Capture the cell that displays the provided text and extract its [x, y] central coordinate. 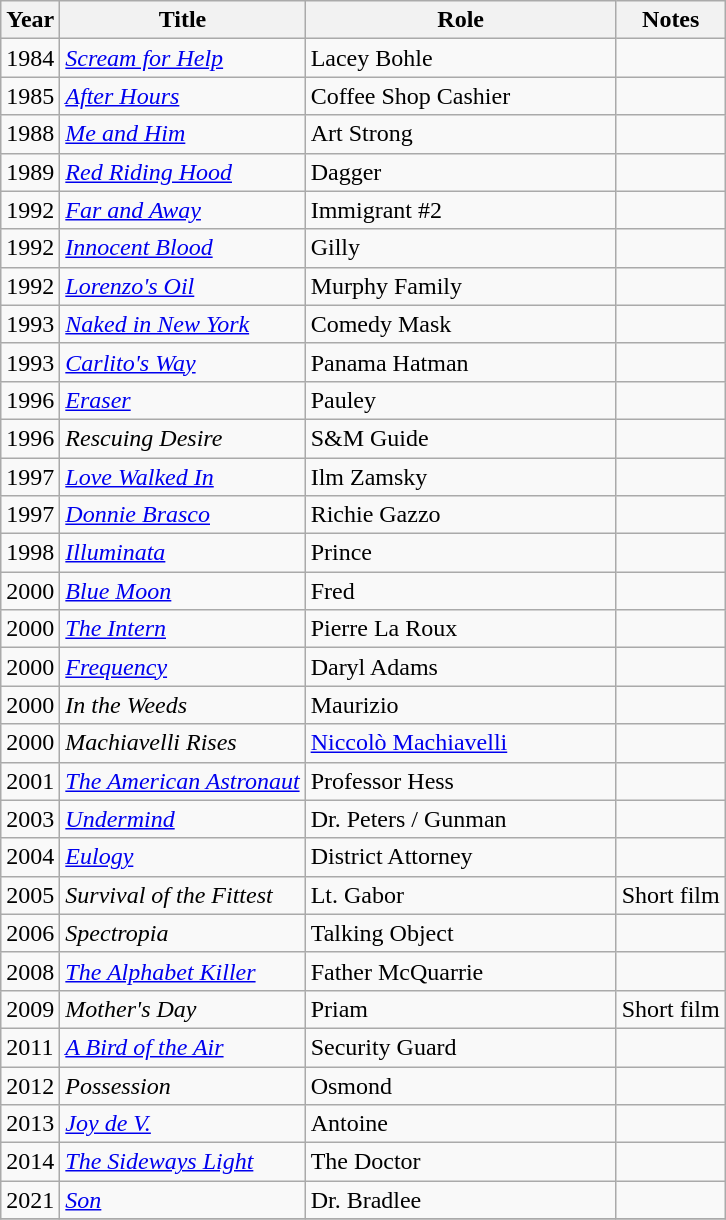
Comedy Mask [460, 324]
The Intern [182, 629]
Carlito's Way [182, 362]
The Sideways Light [182, 1162]
2003 [30, 819]
1989 [30, 172]
Dr. Bradlee [460, 1200]
Lacey Bohle [460, 58]
Pierre La Roux [460, 629]
Professor Hess [460, 781]
Talking Object [460, 933]
The Doctor [460, 1162]
Father McQuarrie [460, 971]
Dr. Peters / Gunman [460, 819]
Daryl Adams [460, 667]
Panama Hatman [460, 362]
1985 [30, 96]
Rescuing Desire [182, 438]
Antoine [460, 1124]
Spectropia [182, 933]
1984 [30, 58]
Osmond [460, 1085]
2013 [30, 1124]
2008 [30, 971]
2014 [30, 1162]
Pauley [460, 400]
Illuminata [182, 553]
In the Weeds [182, 705]
1988 [30, 134]
Machiavelli Rises [182, 743]
Coffee Shop Cashier [460, 96]
2006 [30, 933]
Title [182, 20]
Fred [460, 591]
Prince [460, 553]
Gilly [460, 248]
Maurizio [460, 705]
Immigrant #2 [460, 210]
Love Walked In [182, 477]
Innocent Blood [182, 248]
Son [182, 1200]
2004 [30, 857]
Eraser [182, 400]
Ilm Zamsky [460, 477]
1998 [30, 553]
Lorenzo's Oil [182, 286]
2021 [30, 1200]
Security Guard [460, 1047]
2011 [30, 1047]
Naked in New York [182, 324]
Mother's Day [182, 1009]
2001 [30, 781]
Role [460, 20]
2012 [30, 1085]
Lt. Gabor [460, 895]
Notes [670, 20]
Niccolò Machiavelli [460, 743]
Dagger [460, 172]
Me and Him [182, 134]
The Alphabet Killer [182, 971]
After Hours [182, 96]
Blue Moon [182, 591]
The American Astronaut [182, 781]
Survival of the Fittest [182, 895]
Art Strong [460, 134]
Scream for Help [182, 58]
Undermind [182, 819]
Eulogy [182, 857]
Frequency [182, 667]
A Bird of the Air [182, 1047]
S&M Guide [460, 438]
Possession [182, 1085]
Joy de V. [182, 1124]
Richie Gazzo [460, 515]
Far and Away [182, 210]
Priam [460, 1009]
District Attorney [460, 857]
2005 [30, 895]
Red Riding Hood [182, 172]
Donnie Brasco [182, 515]
2009 [30, 1009]
Murphy Family [460, 286]
Year [30, 20]
